Detect which cell encompasses the target text, then output its (X, Y) center coordinate. 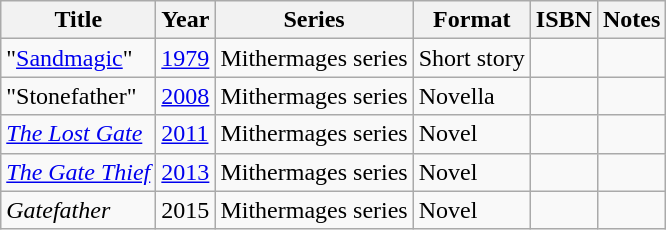
Year (186, 20)
2015 (186, 210)
Novella (472, 96)
Gatefather (78, 210)
2011 (186, 134)
The Lost Gate (78, 134)
Notes (631, 20)
"Stonefather" (78, 96)
Format (472, 20)
2013 (186, 172)
2008 (186, 96)
Short story (472, 58)
"Sandmagic" (78, 58)
ISBN (564, 20)
The Gate Thief (78, 172)
Series (314, 20)
1979 (186, 58)
Title (78, 20)
